Scan for the cell matching the given text and deliver its (x, y) coordinate at center. 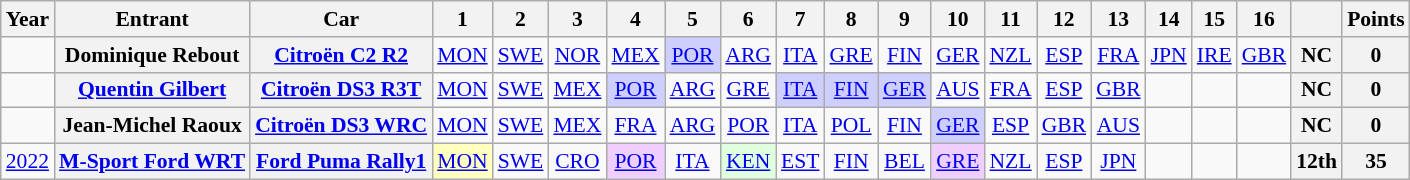
IRE (1214, 55)
4 (635, 19)
Entrant (152, 19)
10 (958, 19)
POL (852, 126)
35 (1376, 162)
16 (1264, 19)
Year (28, 19)
11 (1010, 19)
5 (693, 19)
13 (1118, 19)
Citroën DS3 R3T (341, 90)
KEN (748, 162)
Citroën C2 R2 (341, 55)
9 (904, 19)
Car (341, 19)
15 (1214, 19)
3 (577, 19)
Jean-Michel Raoux (152, 126)
1 (462, 19)
M-Sport Ford WRT (152, 162)
Citroën DS3 WRC (341, 126)
2 (521, 19)
14 (1169, 19)
12 (1064, 19)
BEL (904, 162)
CRO (577, 162)
Dominique Rebout (152, 55)
7 (800, 19)
2022 (28, 162)
12th (1316, 162)
Quentin Gilbert (152, 90)
8 (852, 19)
6 (748, 19)
EST (800, 162)
NOR (577, 55)
Ford Puma Rally1 (341, 162)
Points (1376, 19)
